Locate the cell with the specified text and output its [X, Y] center coordinate. 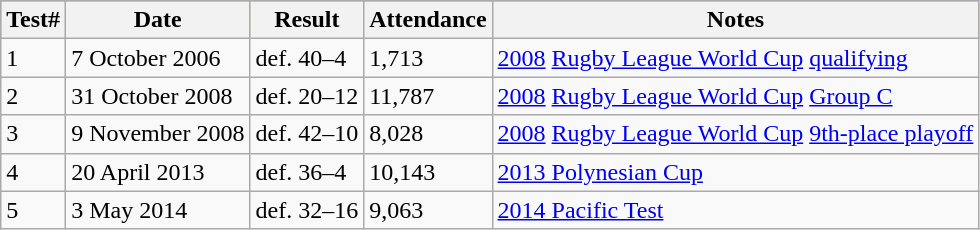
Date [158, 20]
11,787 [428, 96]
3 May 2014 [158, 210]
def. 40–4 [307, 58]
def. 36–4 [307, 172]
def. 42–10 [307, 134]
1,713 [428, 58]
8,028 [428, 134]
9 November 2008 [158, 134]
def. 32–16 [307, 210]
def. 20–12 [307, 96]
2008 Rugby League World Cup Group C [736, 96]
2008 Rugby League World Cup 9th-place playoff [736, 134]
31 October 2008 [158, 96]
1 [34, 58]
2014 Pacific Test [736, 210]
2008 Rugby League World Cup qualifying [736, 58]
Result [307, 20]
9,063 [428, 210]
2 [34, 96]
5 [34, 210]
Test# [34, 20]
Attendance [428, 20]
10,143 [428, 172]
Notes [736, 20]
2013 Polynesian Cup [736, 172]
7 October 2006 [158, 58]
20 April 2013 [158, 172]
4 [34, 172]
3 [34, 134]
